Extract the (X, Y) coordinate from the center of the cell holding the provided text.  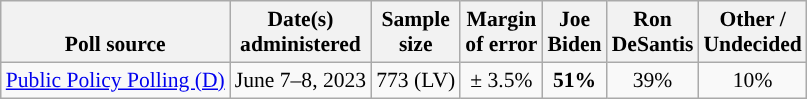
10% (752, 80)
773 (LV) (416, 80)
Public Policy Polling (D) (116, 80)
39% (653, 80)
Samplesize (416, 32)
June 7–8, 2023 (300, 80)
Other /Undecided (752, 32)
RonDeSantis (653, 32)
Poll source (116, 32)
Marginof error (501, 32)
JoeBiden (575, 32)
Date(s)administered (300, 32)
51% (575, 80)
± 3.5% (501, 80)
